From the cell containing the given text, extract its center point as [x, y] coordinate. 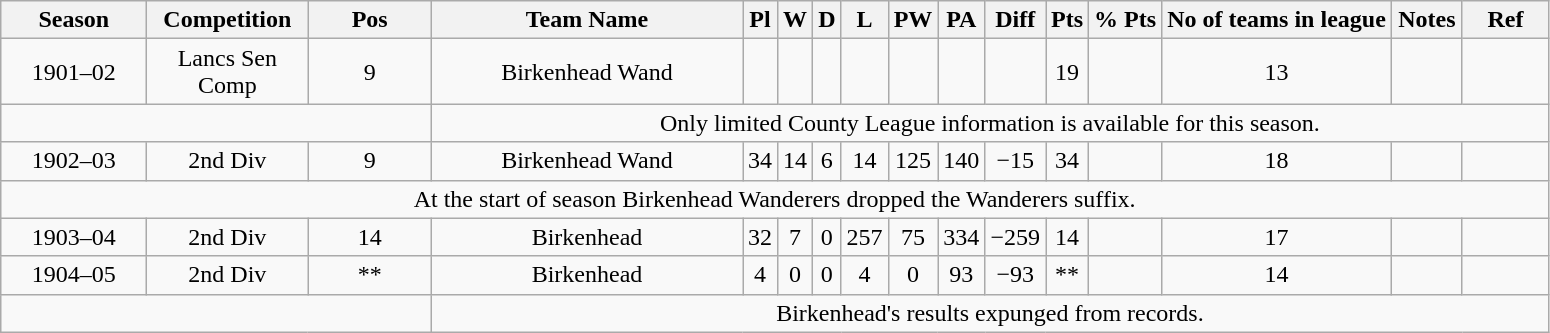
1901–02 [74, 72]
17 [1277, 237]
140 [962, 161]
Diff [1016, 20]
Pts [1068, 20]
W [796, 20]
−259 [1016, 237]
1903–04 [74, 237]
PA [962, 20]
No of teams in league [1277, 20]
Pl [760, 20]
93 [962, 275]
1904–05 [74, 275]
7 [796, 237]
6 [827, 161]
−93 [1016, 275]
334 [962, 237]
Birkenhead's results expunged from records. [990, 313]
19 [1068, 72]
32 [760, 237]
125 [913, 161]
Pos [370, 20]
13 [1277, 72]
Notes [1426, 20]
18 [1277, 161]
75 [913, 237]
Ref [1505, 20]
Only limited County League information is available for this season. [990, 123]
−15 [1016, 161]
PW [913, 20]
257 [864, 237]
D [827, 20]
1902–03 [74, 161]
At the start of season Birkenhead Wanderers dropped the Wanderers suffix. [775, 199]
Team Name [586, 20]
Season [74, 20]
Competition [228, 20]
% Pts [1126, 20]
L [864, 20]
Lancs Sen Comp [228, 72]
